Locate the cell with the specified text and output its (x, y) center coordinate. 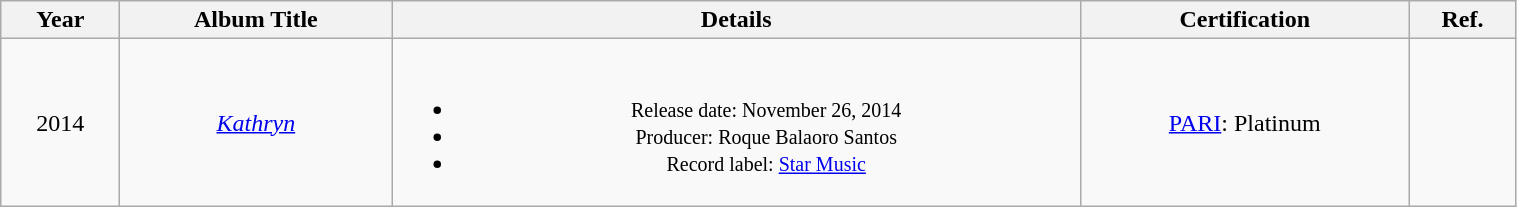
Certification (1244, 20)
Ref. (1462, 20)
Release date: November 26, 2014Producer: Roque Balaoro Santos Record label: Star Music (736, 122)
PARI: Platinum (1244, 122)
Kathryn (256, 122)
Year (60, 20)
Details (736, 20)
Album Title (256, 20)
2014 (60, 122)
